Provide the [X, Y] coordinate of the cell's center where the given text is located.  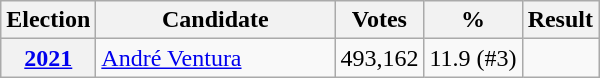
Election [48, 20]
Votes [380, 20]
André Ventura [216, 58]
Result [560, 20]
Candidate [216, 20]
493,162 [380, 58]
11.9 (#3) [473, 58]
2021 [48, 58]
% [473, 20]
